Find where the given text appears and provide that cell's center as (X, Y) coordinate. 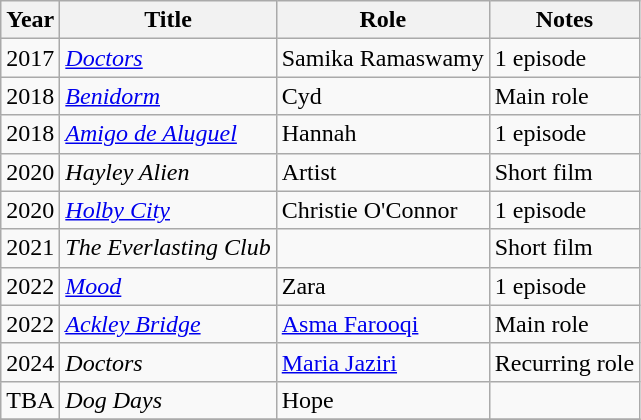
Dog Days (168, 400)
Samika Ramaswamy (382, 58)
Hayley Alien (168, 172)
Cyd (382, 96)
Holby City (168, 210)
Christie O'Connor (382, 210)
Title (168, 20)
Asma Farooqi (382, 324)
Role (382, 20)
Year (30, 20)
The Everlasting Club (168, 248)
Maria Jaziri (382, 362)
Hannah (382, 134)
Ackley Bridge (168, 324)
Recurring role (564, 362)
Artist (382, 172)
2021 (30, 248)
Hope (382, 400)
Mood (168, 286)
Zara (382, 286)
2024 (30, 362)
Notes (564, 20)
2017 (30, 58)
Amigo de Aluguel (168, 134)
Benidorm (168, 96)
TBA (30, 400)
